Scan for the cell matching the given text and deliver its [x, y] coordinate at center. 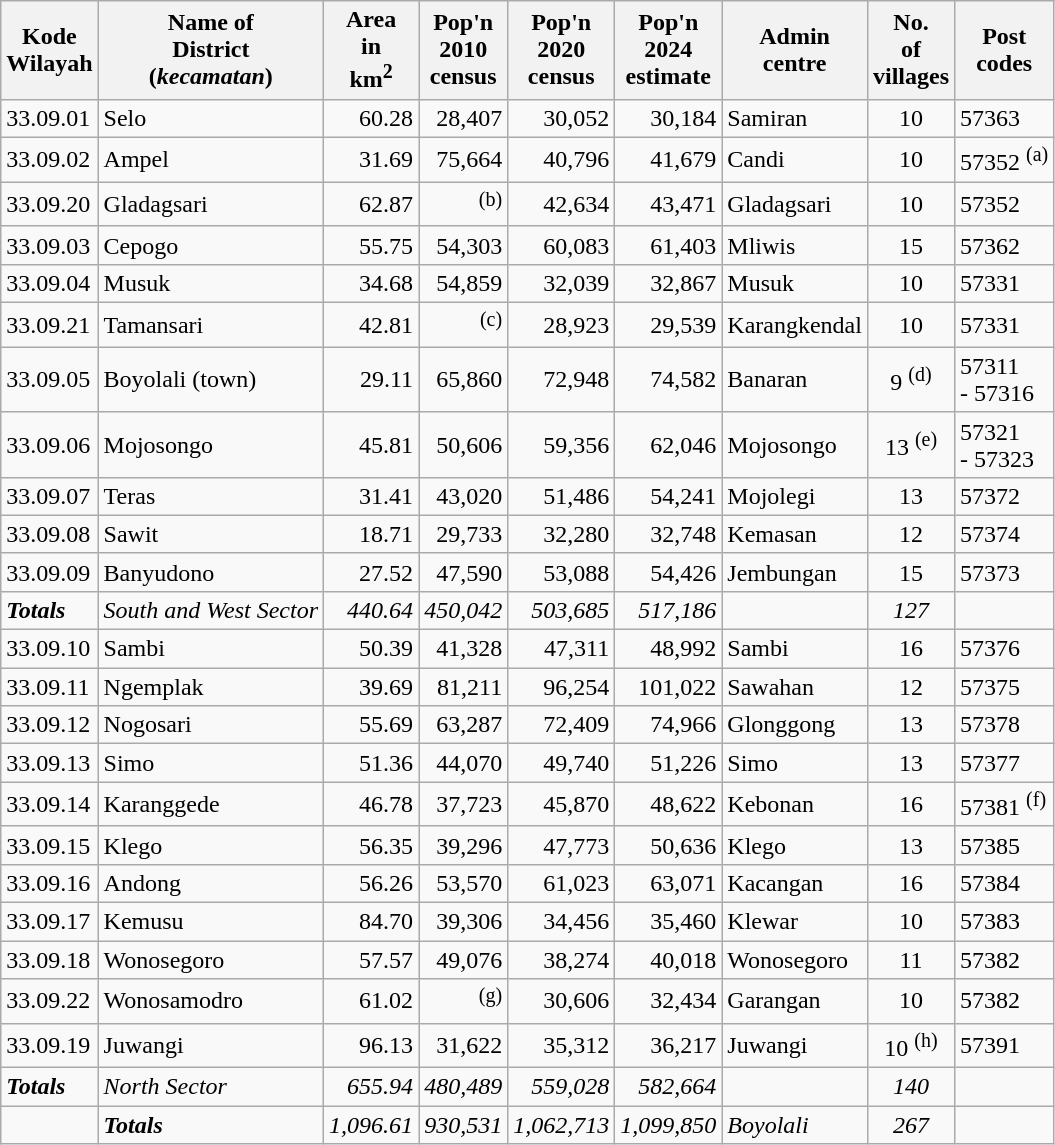
48,992 [668, 649]
Nogosari [210, 725]
Jembungan [795, 572]
57374 [1004, 534]
57362 [1004, 245]
57372 [1004, 496]
48,622 [668, 804]
50,606 [464, 444]
Pop'n 2024estimate [668, 50]
Sawit [210, 534]
33.09.01 [50, 118]
96,254 [562, 687]
57321- 57323 [1004, 444]
62,046 [668, 444]
33.09.04 [50, 284]
450,042 [464, 610]
33.09.22 [50, 1002]
47,311 [562, 649]
54,426 [668, 572]
47,773 [562, 845]
43,471 [668, 204]
140 [910, 1087]
28,923 [562, 326]
517,186 [668, 610]
Karangkendal [795, 326]
96.13 [372, 1046]
39,296 [464, 845]
Postcodes [1004, 50]
49,076 [464, 960]
42,634 [562, 204]
57381 (f) [1004, 804]
40,796 [562, 160]
84.70 [372, 921]
Pop'n 2010census [464, 50]
63,287 [464, 725]
Banyudono [210, 572]
56.35 [372, 845]
60,083 [562, 245]
74,966 [668, 725]
54,859 [464, 284]
33.09.11 [50, 687]
9 (d) [910, 380]
65,860 [464, 380]
Admincentre [795, 50]
Karanggede [210, 804]
101,022 [668, 687]
57391 [1004, 1046]
75,664 [464, 160]
33.09.17 [50, 921]
18.71 [372, 534]
Andong [210, 883]
(g) [464, 1002]
32,867 [668, 284]
Ampel [210, 160]
40,018 [668, 960]
39.69 [372, 687]
63,071 [668, 883]
Garangan [795, 1002]
33.09.14 [50, 804]
27.52 [372, 572]
34.68 [372, 284]
57.57 [372, 960]
503,685 [562, 610]
81,211 [464, 687]
33.09.12 [50, 725]
Selo [210, 118]
Ngemplak [210, 687]
33.09.20 [50, 204]
32,039 [562, 284]
Mliwis [795, 245]
57373 [1004, 572]
Banaran [795, 380]
62.87 [372, 204]
51.36 [372, 763]
47,590 [464, 572]
1,096.61 [372, 1125]
61.02 [372, 1002]
North Sector [210, 1087]
33.09.19 [50, 1046]
45,870 [562, 804]
55.75 [372, 245]
59,356 [562, 444]
50.39 [372, 649]
54,303 [464, 245]
41,679 [668, 160]
582,664 [668, 1087]
57375 [1004, 687]
1,062,713 [562, 1125]
Name ofDistrict(kecamatan) [210, 50]
Kemasan [795, 534]
31,622 [464, 1046]
Wonosamodro [210, 1002]
Area in km2 [372, 50]
127 [910, 610]
Mojolegi [795, 496]
(c) [464, 326]
559,028 [562, 1087]
33.09.03 [50, 245]
43,020 [464, 496]
45.81 [372, 444]
Candi [795, 160]
57352 [1004, 204]
37,723 [464, 804]
44,070 [464, 763]
Pop'n 2020census [562, 50]
33.09.07 [50, 496]
267 [910, 1125]
480,489 [464, 1087]
Teras [210, 496]
38,274 [562, 960]
34,456 [562, 921]
930,531 [464, 1125]
61,023 [562, 883]
35,312 [562, 1046]
33.09.10 [50, 649]
39,306 [464, 921]
53,088 [562, 572]
51,226 [668, 763]
57363 [1004, 118]
Tamansari [210, 326]
33.09.13 [50, 763]
Kacangan [795, 883]
33.09.06 [50, 444]
11 [910, 960]
57311- 57316 [1004, 380]
57352 (a) [1004, 160]
50,636 [668, 845]
33.09.21 [50, 326]
29,733 [464, 534]
Boyolali [795, 1125]
61,403 [668, 245]
60.28 [372, 118]
57377 [1004, 763]
1,099,850 [668, 1125]
57378 [1004, 725]
32,748 [668, 534]
33.09.15 [50, 845]
42.81 [372, 326]
35,460 [668, 921]
30,606 [562, 1002]
33.09.08 [50, 534]
49,740 [562, 763]
41,328 [464, 649]
31.69 [372, 160]
13 (e) [910, 444]
46.78 [372, 804]
(b) [464, 204]
57376 [1004, 649]
29,539 [668, 326]
54,241 [668, 496]
30,184 [668, 118]
32,434 [668, 1002]
33.09.05 [50, 380]
51,486 [562, 496]
31.41 [372, 496]
Glonggong [795, 725]
57384 [1004, 883]
10 (h) [910, 1046]
28,407 [464, 118]
36,217 [668, 1046]
29.11 [372, 380]
57383 [1004, 921]
33.09.16 [50, 883]
No.ofvillages [910, 50]
Cepogo [210, 245]
Boyolali (town) [210, 380]
Sawahan [795, 687]
74,582 [668, 380]
56.26 [372, 883]
Kebonan [795, 804]
55.69 [372, 725]
Samiran [795, 118]
440.64 [372, 610]
33.09.02 [50, 160]
32,280 [562, 534]
South and West Sector [210, 610]
655.94 [372, 1087]
33.09.09 [50, 572]
53,570 [464, 883]
72,948 [562, 380]
72,409 [562, 725]
Kemusu [210, 921]
57385 [1004, 845]
Kode Wilayah [50, 50]
30,052 [562, 118]
33.09.18 [50, 960]
Klewar [795, 921]
